Extract the (x, y) coordinate from the center of the cell holding the provided text.  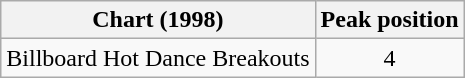
4 (390, 58)
Peak position (390, 20)
Chart (1998) (158, 20)
Billboard Hot Dance Breakouts (158, 58)
